Return (X, Y) of the center of cell containing provided text 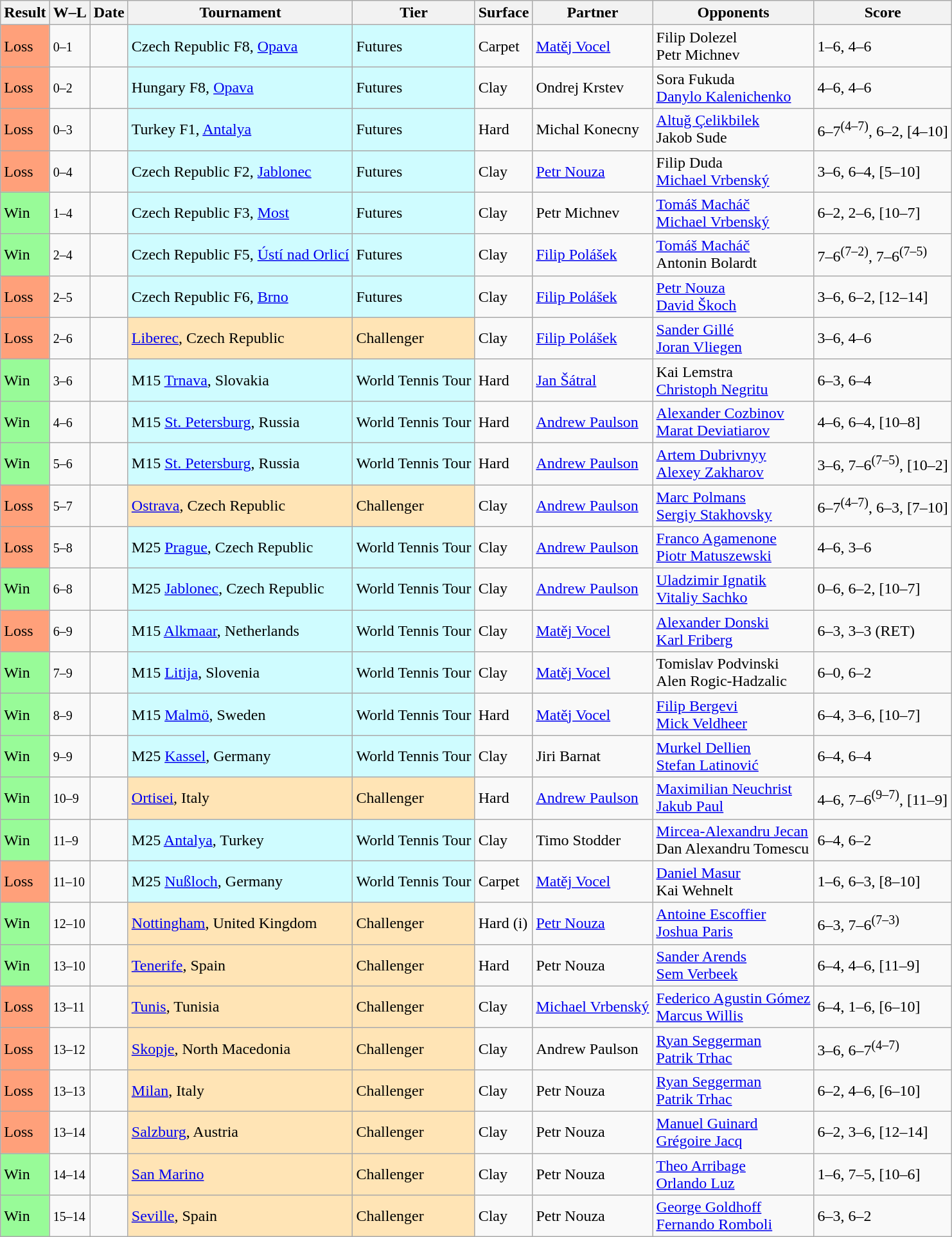
Filip Duda Michael Vrbenský (734, 171)
Theo Arribage Orlando Luz (734, 1174)
7–6(7–2), 7–6(7–5) (883, 254)
11–9 (69, 840)
13–11 (69, 1007)
Tournament (240, 13)
Result (25, 13)
M15 Alkmaar, Netherlands (240, 631)
6–4, 6–4 (883, 757)
3–6, 6–2, [12–14] (883, 297)
Surface (504, 13)
Seville, Spain (240, 1216)
Filip Dolezel Petr Michnev (734, 46)
1–6, 4–6 (883, 46)
13–13 (69, 1091)
2–5 (69, 297)
Sander Arends Sem Verbeek (734, 965)
Czech Republic F3, Most (240, 213)
Artem Dubrivnyy Alexey Zakharov (734, 464)
5–6 (69, 464)
Filip Bergevi Mick Veldheer (734, 714)
Manuel Guinard Grégoire Jacq (734, 1132)
Liberec, Czech Republic (240, 338)
Petr Michnev (592, 213)
Salzburg, Austria (240, 1132)
San Marino (240, 1174)
5–7 (69, 505)
Czech Republic F8, Opava (240, 46)
6–7(4–7), 6–3, [7–10] (883, 505)
3–6, 7–6(7–5), [10–2] (883, 464)
Marc Polmans Sergiy Stakhovsky (734, 505)
Alexander Donski Karl Friberg (734, 631)
8–9 (69, 714)
Federico Agustin Gómez Marcus Willis (734, 1007)
M25 Nußloch, Germany (240, 881)
Altuğ Çelikbilek Jakob Sude (734, 130)
1–6, 6–3, [8–10] (883, 881)
M25 Kassel, Germany (240, 757)
Skopje, North Macedonia (240, 1048)
Hard (i) (504, 924)
Daniel Masur Kai Wehnelt (734, 881)
Tomáš Macháč Antonin Bolardt (734, 254)
13–14 (69, 1132)
Timo Stodder (592, 840)
6–2, 3–6, [12–14] (883, 1132)
6–2, 2–6, [10–7] (883, 213)
M25 Jablonec, Czech Republic (240, 590)
6–9 (69, 631)
9–9 (69, 757)
Opponents (734, 13)
Score (883, 13)
W–L (69, 13)
6–3, 3–3 (RET) (883, 631)
Franco Agamenone Piotr Matuszewski (734, 547)
1–4 (69, 213)
Czech Republic F2, Jablonec (240, 171)
Turkey F1, Antalya (240, 130)
6–4, 1–6, [6–10] (883, 1007)
Murkel Dellien Stefan Latinović (734, 757)
Jiri Barnat (592, 757)
Tenerife, Spain (240, 965)
3–6, 6–4, [5–10] (883, 171)
6–2, 4–6, [6–10] (883, 1091)
Ortisei, Italy (240, 798)
6–7(4–7), 6–2, [4–10] (883, 130)
6–8 (69, 590)
0–2 (69, 87)
Kai Lemstra Christoph Negritu (734, 380)
Czech Republic F6, Brno (240, 297)
Sora Fukuda Danylo Kalenichenko (734, 87)
6–4, 3–6, [10–7] (883, 714)
4–6, 3–6 (883, 547)
Partner (592, 13)
3–6, 6–7(4–7) (883, 1048)
Mircea-Alexandru Jecan Dan Alexandru Tomescu (734, 840)
Alexander Cozbinov Marat Deviatiarov (734, 421)
Milan, Italy (240, 1091)
6–3, 6–4 (883, 380)
Jan Šátral (592, 380)
6–3, 7–6(7–3) (883, 924)
4–6 (69, 421)
M15 Malmö, Sweden (240, 714)
M15 Trnava, Slovakia (240, 380)
Michal Konecny (592, 130)
Tomislav Podvinski Alen Rogic-Hadzalic (734, 673)
3–6 (69, 380)
0–3 (69, 130)
Hungary F8, Opava (240, 87)
Ondrej Krstev (592, 87)
14–14 (69, 1174)
12–10 (69, 924)
6–0, 6–2 (883, 673)
Tomáš Macháč Michael Vrbenský (734, 213)
0–4 (69, 171)
6–4, 6–2 (883, 840)
Czech Republic F5, Ústí nad Orlicí (240, 254)
Sander Gillé Joran Vliegen (734, 338)
13–10 (69, 965)
0–1 (69, 46)
2–6 (69, 338)
Antoine Escoffier Joshua Paris (734, 924)
0–6, 6–2, [10–7] (883, 590)
Michael Vrbenský (592, 1007)
4–6, 6–4, [10–8] (883, 421)
10–9 (69, 798)
7–9 (69, 673)
Petr Nouza David Škoch (734, 297)
13–12 (69, 1048)
Date (109, 13)
George Goldhoff Fernando Romboli (734, 1216)
M25 Antalya, Turkey (240, 840)
2–4 (69, 254)
6–4, 4–6, [11–9] (883, 965)
6–3, 6–2 (883, 1216)
5–8 (69, 547)
Ostrava, Czech Republic (240, 505)
Maximilian Neuchrist Jakub Paul (734, 798)
Uladzimir Ignatik Vitaliy Sachko (734, 590)
Nottingham, United Kingdom (240, 924)
1–6, 7–5, [10–6] (883, 1174)
4–6, 4–6 (883, 87)
11–10 (69, 881)
M15 Litija, Slovenia (240, 673)
M25 Prague, Czech Republic (240, 547)
3–6, 4–6 (883, 338)
4–6, 7–6(9–7), [11–9] (883, 798)
Tunis, Tunisia (240, 1007)
Tier (414, 13)
15–14 (69, 1216)
